Detect which cell encompasses the target text, then output its (x, y) center coordinate. 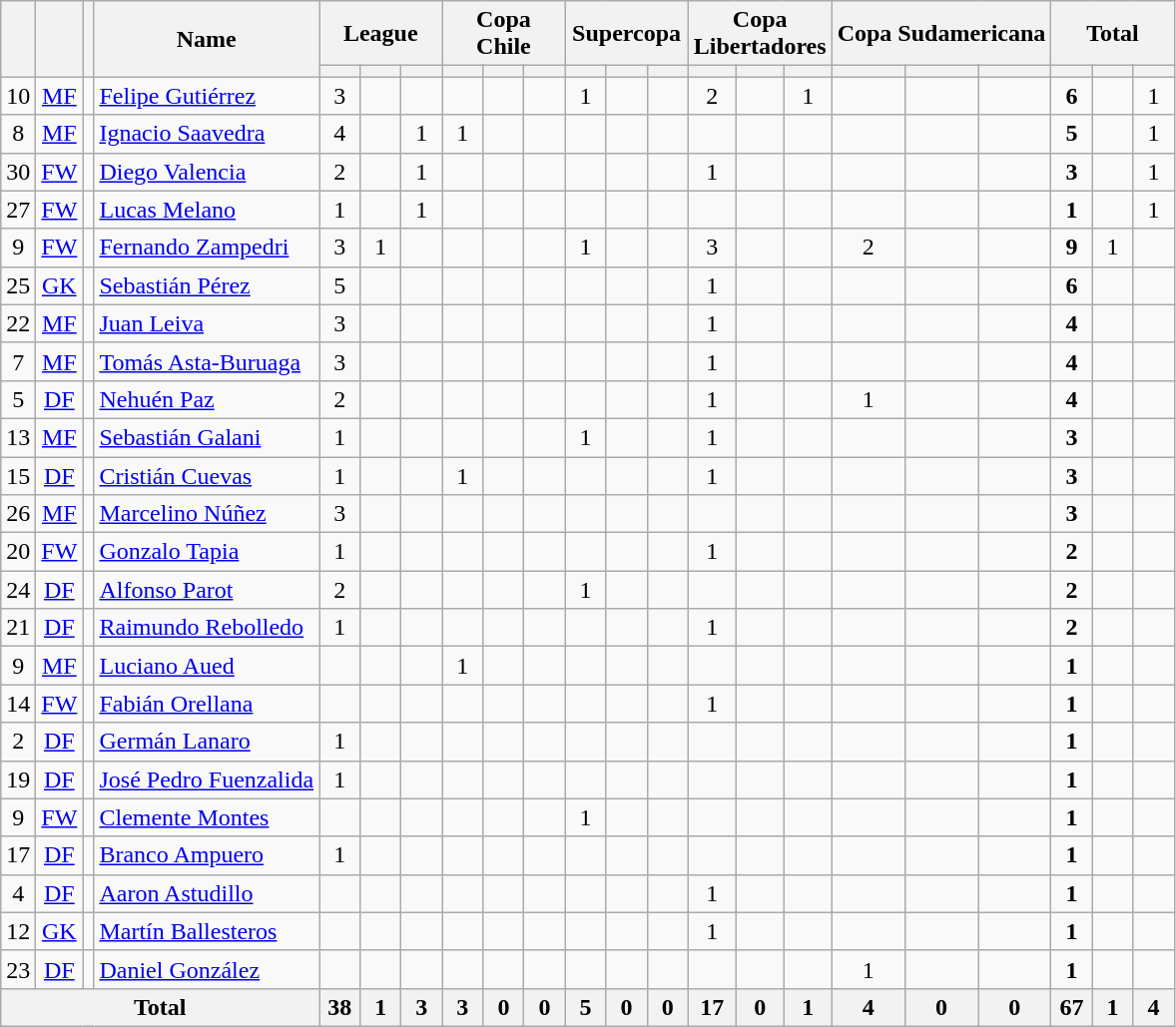
19 (18, 779)
Felipe Gutiérrez (207, 96)
20 (18, 552)
Alfonso Parot (207, 590)
14 (18, 704)
15 (18, 476)
League (381, 34)
Marcelino Núñez (207, 514)
Nehuén Paz (207, 399)
Aaron Astudillo (207, 893)
25 (18, 285)
23 (18, 969)
8 (18, 134)
21 (18, 628)
22 (18, 323)
Raimundo Rebolledo (207, 628)
67 (1072, 1007)
Fernando Zampedri (207, 248)
12 (18, 931)
Germán Lanaro (207, 742)
Martín Ballesteros (207, 931)
Cristián Cuevas (207, 476)
Clemente Montes (207, 817)
Supercopa (627, 34)
26 (18, 514)
27 (18, 210)
Luciano Aued (207, 666)
24 (18, 590)
Daniel González (207, 969)
Name (207, 39)
30 (18, 172)
Juan Leiva (207, 323)
Lucas Melano (207, 210)
Copa Sudamericana (941, 34)
Tomás Asta-Buruaga (207, 361)
Copa Libertadores (760, 34)
7 (18, 361)
Branco Ampuero (207, 855)
Fabián Orellana (207, 704)
Gonzalo Tapia (207, 552)
Ignacio Saavedra (207, 134)
Copa Chile (503, 34)
Diego Valencia (207, 172)
13 (18, 437)
10 (18, 96)
José Pedro Fuenzalida (207, 779)
38 (339, 1007)
Sebastián Galani (207, 437)
Sebastián Pérez (207, 285)
